Output the (X, Y) coordinate of the center of the cell containing the given text.  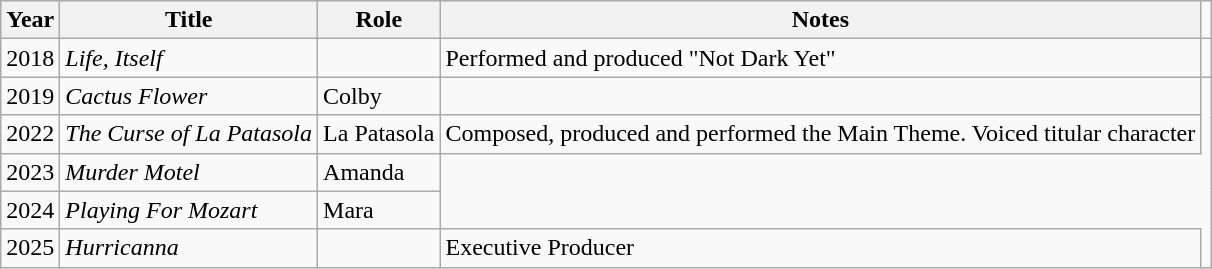
Role (379, 20)
Performed and produced "Not Dark Yet" (820, 58)
Year (30, 20)
Composed, produced and performed the Main Theme. Voiced titular character (820, 134)
2025 (30, 248)
2024 (30, 210)
2023 (30, 172)
Executive Producer (820, 248)
Murder Motel (189, 172)
Mara (379, 210)
Hurricanna (189, 248)
The Curse of La Patasola (189, 134)
2019 (30, 96)
La Patasola (379, 134)
Playing For Mozart (189, 210)
Title (189, 20)
Cactus Flower (189, 96)
Colby (379, 96)
Notes (820, 20)
Life, Itself (189, 58)
2022 (30, 134)
2018 (30, 58)
Amanda (379, 172)
